Find where the given text appears and provide that cell's center as [X, Y] coordinate. 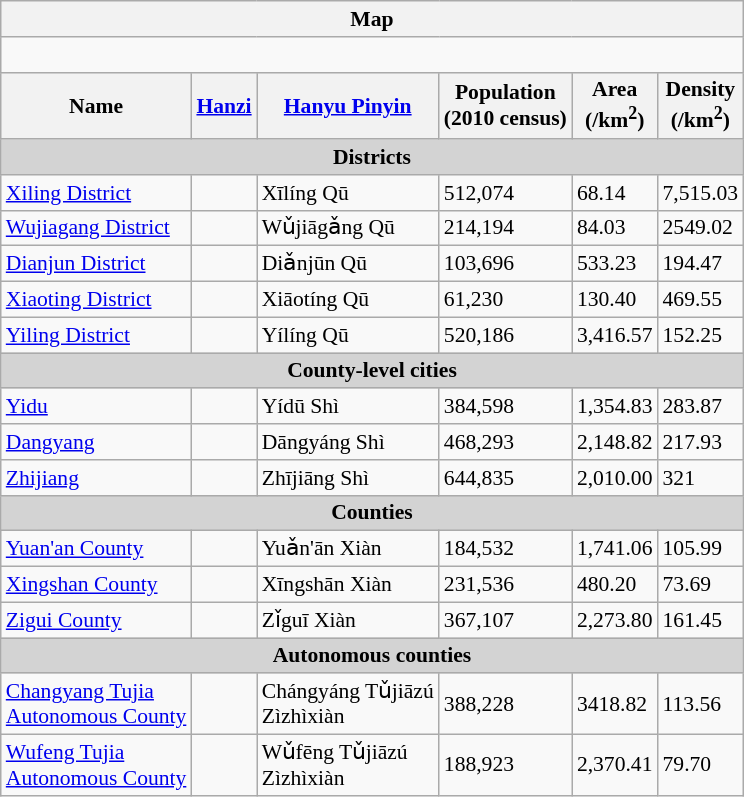
Xiāotíng Qū [348, 300]
217.93 [701, 442]
152.25 [701, 335]
Wǔjiāgǎng Qū [348, 228]
Yuan'an County [96, 549]
Xingshan County [96, 585]
Wufeng TujiaAutonomous County [96, 766]
184,532 [506, 549]
Yiling District [96, 335]
73.69 [701, 585]
2549.02 [701, 228]
512,074 [506, 193]
Dangyang [96, 442]
103,696 [506, 264]
2,010.00 [615, 478]
388,228 [506, 704]
Population(2010 census) [506, 106]
Wujiagang District [96, 228]
321 [701, 478]
Xīngshān Xiàn [348, 585]
533.23 [615, 264]
Name [96, 106]
Changyang TujiaAutonomous County [96, 704]
Hanyu Pinyin [348, 106]
1,741.06 [615, 549]
68.14 [615, 193]
231,536 [506, 585]
Zigui County [96, 620]
520,186 [506, 335]
County-level cities [372, 371]
214,194 [506, 228]
161.45 [701, 620]
Xiling District [96, 193]
469.55 [701, 300]
Districts [372, 157]
2,370.41 [615, 766]
3418.82 [615, 704]
Density(/km2) [701, 106]
Yílíng Qū [348, 335]
113.56 [701, 704]
Zǐguī Xiàn [348, 620]
2,148.82 [615, 442]
Diǎnjūn Qū [348, 264]
Xiaoting District [96, 300]
Zhijiang [96, 478]
Yídū Shì [348, 407]
Yuǎn'ān Xiàn [348, 549]
Dāngyáng Shì [348, 442]
79.70 [701, 766]
Autonomous counties [372, 656]
3,416.57 [615, 335]
188,923 [506, 766]
84.03 [615, 228]
Dianjun District [96, 264]
644,835 [506, 478]
Area(/km2) [615, 106]
367,107 [506, 620]
61,230 [506, 300]
Hanzi [224, 106]
2,273.80 [615, 620]
Map [372, 19]
130.40 [615, 300]
Chángyáng TǔjiāzúZìzhìxiàn [348, 704]
Wǔfēng TǔjiāzúZìzhìxiàn [348, 766]
Yidu [96, 407]
468,293 [506, 442]
Counties [372, 513]
1,354.83 [615, 407]
384,598 [506, 407]
194.47 [701, 264]
283.87 [701, 407]
Xīlíng Qū [348, 193]
Zhījiāng Shì [348, 478]
105.99 [701, 549]
7,515.03 [701, 193]
480.20 [615, 585]
